Scan for the cell matching the given text and deliver its [x, y] coordinate at center. 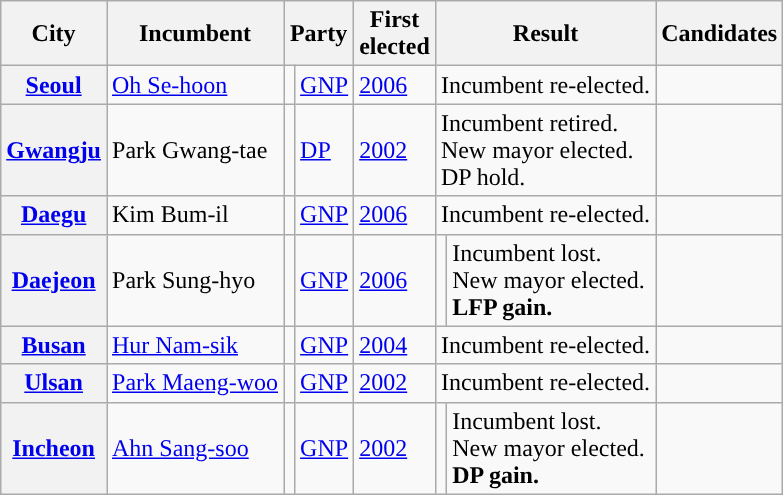
Seoul [54, 85]
Hur Nam-sik [194, 345]
Firstelected [395, 34]
Daegu [54, 215]
Incumbent retired.New mayor elected.DP hold. [545, 150]
Park Sung-hyo [194, 280]
Candidates [720, 34]
Incumbent lost.New mayor elected.LFP gain. [552, 280]
Daejeon [54, 280]
DP [324, 150]
Kim Bum-il [194, 215]
Park Maeng-woo [194, 383]
Gwangju [54, 150]
Incumbent [194, 34]
Busan [54, 345]
Incumbent lost.New mayor elected.DP gain. [552, 448]
City [54, 34]
2004 [395, 345]
Party [319, 34]
Result [545, 34]
Park Gwang-tae [194, 150]
Ulsan [54, 383]
Ahn Sang-soo [194, 448]
Oh Se-hoon [194, 85]
Incheon [54, 448]
